Search for the cell housing the specified text and yield its [X, Y] center coordinate. 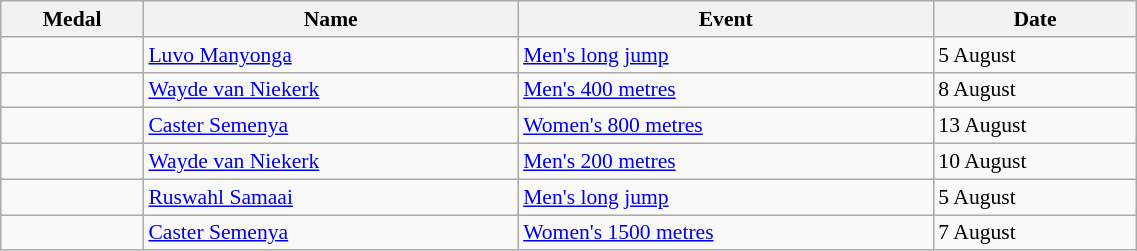
Event [726, 19]
Name [330, 19]
7 August [1035, 233]
13 August [1035, 126]
10 August [1035, 162]
8 August [1035, 90]
Date [1035, 19]
Men's 200 metres [726, 162]
Ruswahl Samaai [330, 197]
Medal [72, 19]
Men's 400 metres [726, 90]
Luvo Manyonga [330, 55]
Women's 800 metres [726, 126]
Women's 1500 metres [726, 233]
